Detect which cell encompasses the target text, then output its (x, y) center coordinate. 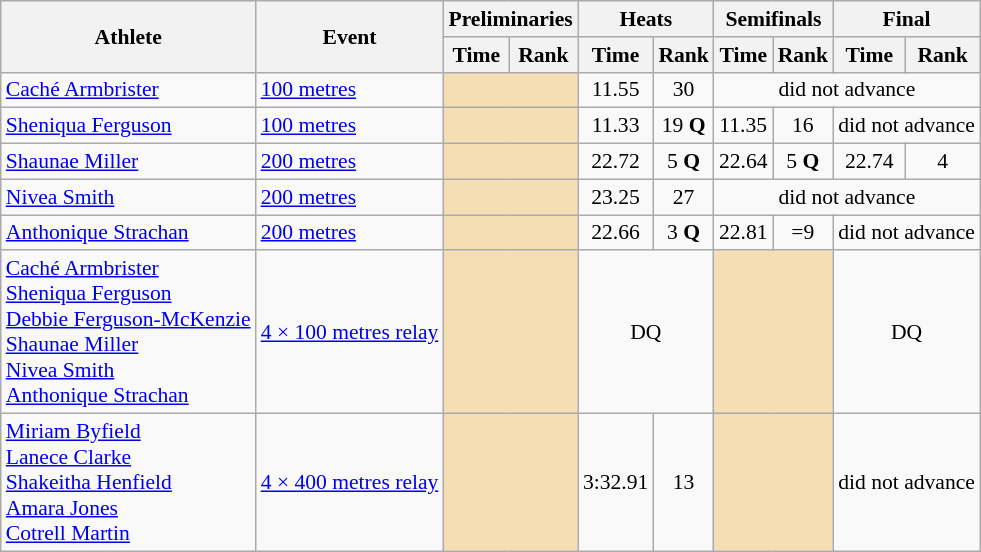
4 (942, 162)
30 (684, 90)
13 (684, 483)
4 × 400 metres relay (350, 483)
Caché ArmbristerSheniqua FergusonDebbie Ferguson-McKenzieShaunae MillerNivea SmithAnthonique Strachan (128, 332)
11.33 (616, 126)
22.81 (744, 233)
23.25 (616, 197)
Event (350, 36)
3:32.91 (616, 483)
Shaunae Miller (128, 162)
22.74 (869, 162)
16 (804, 126)
Preliminaries (510, 19)
11.55 (616, 90)
19 Q (684, 126)
Caché Armbrister (128, 90)
3 Q (684, 233)
Semifinals (774, 19)
27 (684, 197)
22.64 (744, 162)
Nivea Smith (128, 197)
Athlete (128, 36)
22.72 (616, 162)
Miriam ByfieldLanece ClarkeShakeitha HenfieldAmara JonesCotrell Martin (128, 483)
4 × 100 metres relay (350, 332)
11.35 (744, 126)
=9 (804, 233)
22.66 (616, 233)
Heats (646, 19)
Final (906, 19)
Anthonique Strachan (128, 233)
Sheniqua Ferguson (128, 126)
